Pinpoint the cell where the given text exists, returning its [x, y] midpoint coordinate. 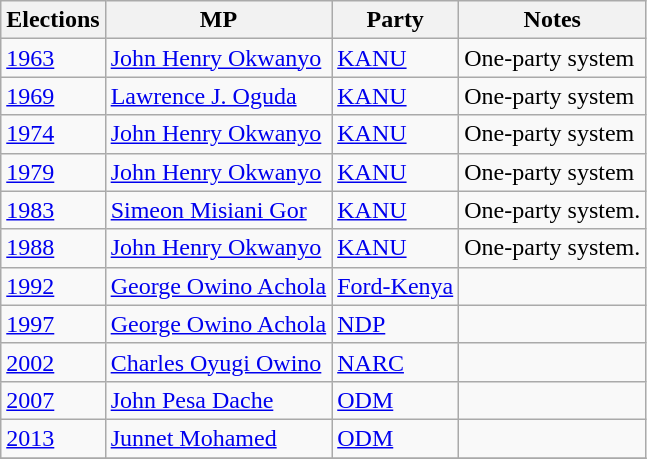
2013 [53, 438]
1992 [53, 286]
1988 [53, 248]
NDP [396, 324]
1997 [53, 324]
2002 [53, 362]
Ford-Kenya [396, 286]
Notes [552, 20]
1963 [53, 58]
Lawrence J. Oguda [218, 96]
Junnet Mohamed [218, 438]
NARC [396, 362]
Elections [53, 20]
1974 [53, 134]
Simeon Misiani Gor [218, 210]
1983 [53, 210]
2007 [53, 400]
Party [396, 20]
MP [218, 20]
Charles Oyugi Owino [218, 362]
1969 [53, 96]
1979 [53, 172]
John Pesa Dache [218, 400]
